Return [X, Y] of the center of cell containing provided text 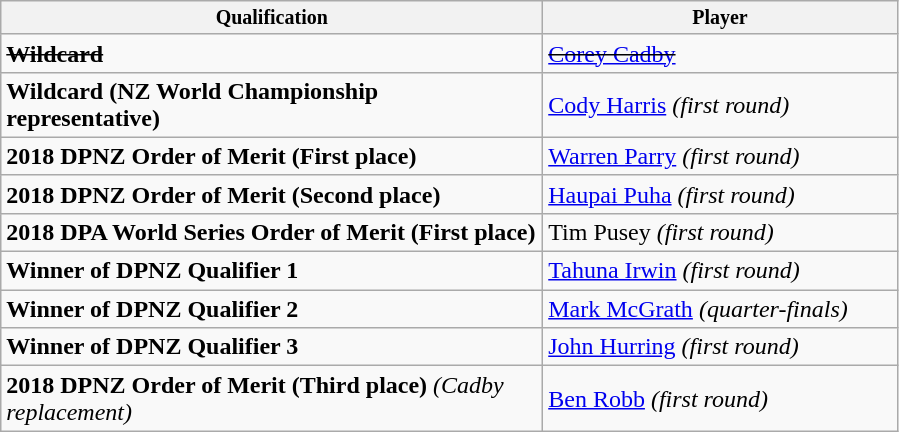
Player [720, 18]
2018 DPNZ Order of Merit (Third place) (Cadby replacement) [272, 398]
2018 DPNZ Order of Merit (First place) [272, 156]
Tim Pusey (first round) [720, 232]
Warren Parry (first round) [720, 156]
Winner of DPNZ Qualifier 1 [272, 271]
Wildcard [272, 53]
Ben Robb (first round) [720, 398]
John Hurring (first round) [720, 347]
Winner of DPNZ Qualifier 2 [272, 309]
Tahuna Irwin (first round) [720, 271]
2018 DPA World Series Order of Merit (First place) [272, 232]
Corey Cadby [720, 53]
2018 DPNZ Order of Merit (Second place) [272, 194]
Qualification [272, 18]
Cody Harris (first round) [720, 104]
Wildcard (NZ World Championship representative) [272, 104]
Mark McGrath (quarter-finals) [720, 309]
Haupai Puha (first round) [720, 194]
Winner of DPNZ Qualifier 3 [272, 347]
